Determine the [X, Y] coordinate at the center of the cell enclosing the given text.  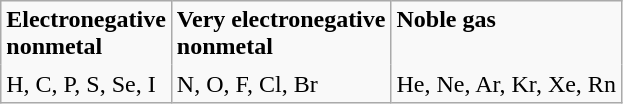
Noble gas [506, 33]
He, Ne, Ar, Kr, Xe, Rn [506, 84]
Electronegativenonmetal [86, 33]
H, C, P, S, Se, I [86, 84]
N, O, F, Cl, Br [281, 84]
Very electronegativenonmetal [281, 33]
